Provide the (x, y) coordinate of the cell's center where the given text is located.  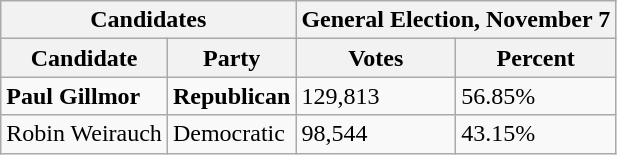
129,813 (376, 96)
Democratic (231, 134)
Candidates (148, 20)
98,544 (376, 134)
Percent (536, 58)
Robin Weirauch (84, 134)
43.15% (536, 134)
56.85% (536, 96)
Republican (231, 96)
Paul Gillmor (84, 96)
Votes (376, 58)
Party (231, 58)
Candidate (84, 58)
General Election, November 7 (456, 20)
